For the text-containing cell, return its midpoint in [x, y] coordinate format. 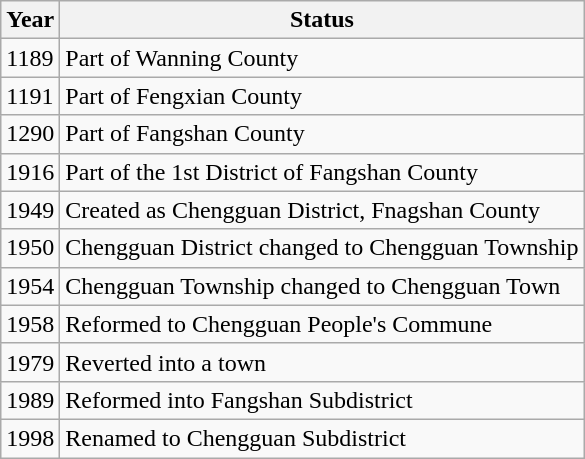
1191 [30, 96]
Part of Wanning County [322, 58]
1950 [30, 248]
Chengguan Township changed to Chengguan Town [322, 286]
1290 [30, 134]
Reformed to Chengguan People's Commune [322, 324]
1916 [30, 172]
Year [30, 20]
Status [322, 20]
Part of Fangshan County [322, 134]
1998 [30, 438]
Part of the 1st District of Fangshan County [322, 172]
1958 [30, 324]
Renamed to Chengguan Subdistrict [322, 438]
Chengguan District changed to Chengguan Township [322, 248]
1989 [30, 400]
Part of Fengxian County [322, 96]
1189 [30, 58]
Reformed into Fangshan Subdistrict [322, 400]
1949 [30, 210]
Created as Chengguan District, Fnagshan County [322, 210]
Reverted into a town [322, 362]
1979 [30, 362]
1954 [30, 286]
